Capture the cell that displays the provided text and extract its [X, Y] central coordinate. 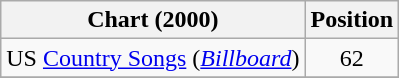
US Country Songs (Billboard) [153, 58]
Chart (2000) [153, 20]
Position [352, 20]
62 [352, 58]
